Return the [x, y] coordinate for the center point of the cell that contains the specified text.  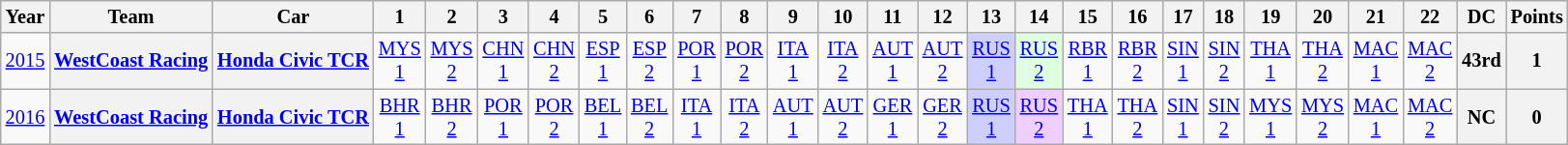
21 [1376, 16]
BHR1 [400, 117]
2 [452, 16]
12 [943, 16]
RBR1 [1088, 61]
BEL2 [649, 117]
15 [1088, 16]
GER1 [893, 117]
ESP1 [603, 61]
20 [1323, 16]
ESP2 [649, 61]
Team [131, 16]
NC [1481, 117]
8 [744, 16]
BHR2 [452, 117]
43rd [1481, 61]
11 [893, 16]
10 [843, 16]
18 [1225, 16]
RBR2 [1138, 61]
19 [1270, 16]
Car [294, 16]
4 [555, 16]
Points [1537, 16]
5 [603, 16]
22 [1430, 16]
DC [1481, 16]
CHN2 [555, 61]
CHN1 [504, 61]
2015 [25, 61]
7 [696, 16]
14 [1040, 16]
2016 [25, 117]
BEL1 [603, 117]
17 [1183, 16]
3 [504, 16]
Year [25, 16]
6 [649, 16]
9 [793, 16]
0 [1537, 117]
GER2 [943, 117]
13 [991, 16]
16 [1138, 16]
